Find where the given text appears and provide that cell's center as [x, y] coordinate. 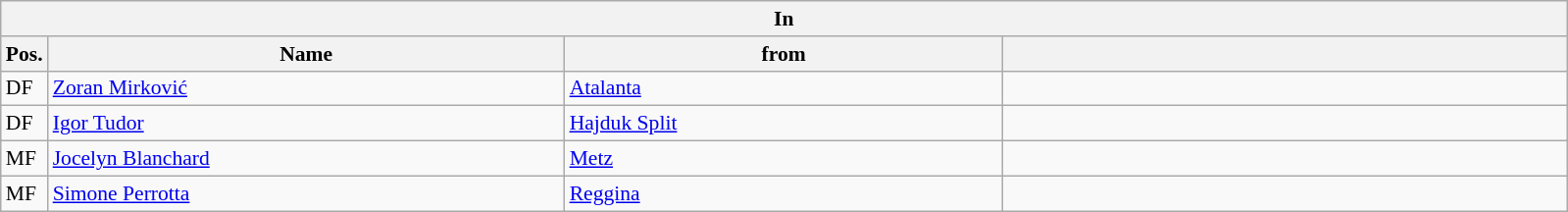
from [784, 54]
Pos. [25, 54]
Simone Perrotta [306, 193]
Reggina [784, 193]
Zoran Mirković [306, 88]
Hajduk Split [784, 124]
Name [306, 54]
Igor Tudor [306, 124]
Atalanta [784, 88]
Jocelyn Blanchard [306, 159]
In [784, 19]
Metz [784, 159]
